From the cell containing the given text, extract its center point as [X, Y] coordinate. 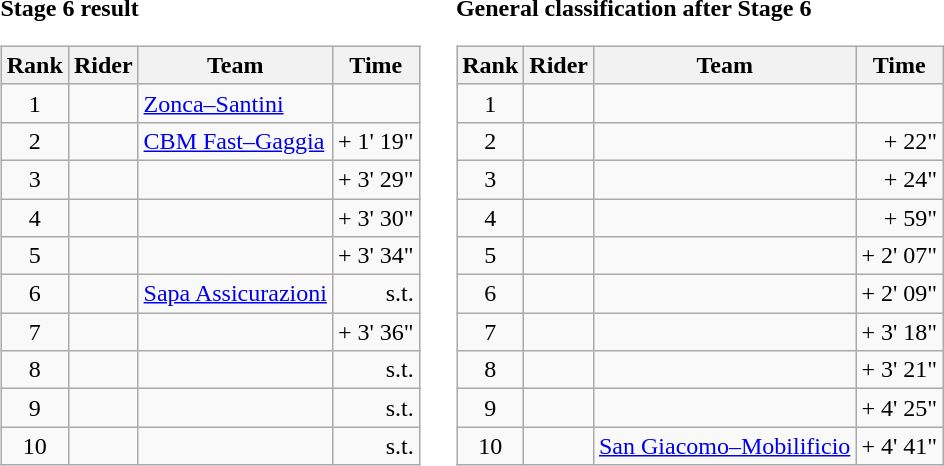
+ 3' 36" [376, 332]
+ 3' 30" [376, 217]
+ 59" [900, 217]
+ 4' 25" [900, 408]
+ 24" [900, 179]
+ 3' 34" [376, 256]
+ 1' 19" [376, 141]
+ 3' 18" [900, 332]
Sapa Assicurazioni [235, 294]
+ 3' 21" [900, 370]
+ 2' 07" [900, 256]
+ 3' 29" [376, 179]
+ 22" [900, 141]
Zonca–Santini [235, 103]
+ 4' 41" [900, 446]
San Giacomo–Mobilificio [724, 446]
+ 2' 09" [900, 294]
CBM Fast–Gaggia [235, 141]
